Capture the cell that displays the provided text and extract its (x, y) central coordinate. 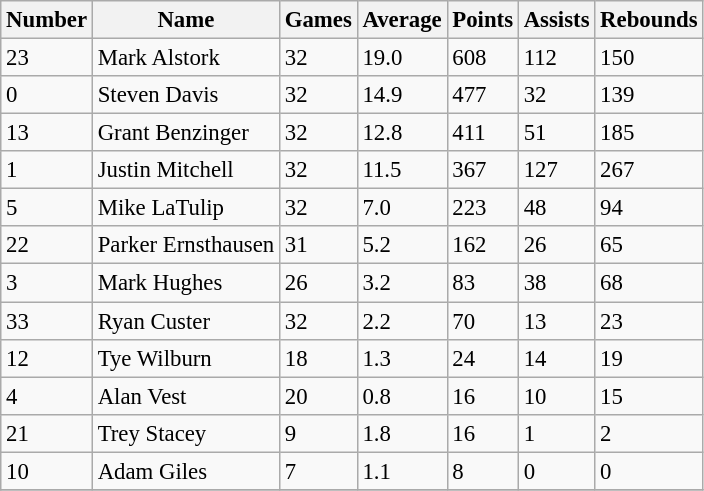
15 (649, 396)
24 (482, 358)
8 (482, 471)
Ryan Custer (186, 321)
367 (482, 170)
Trey Stacey (186, 433)
83 (482, 283)
33 (47, 321)
9 (318, 433)
150 (649, 58)
7 (318, 471)
3 (47, 283)
411 (482, 133)
68 (649, 283)
14 (556, 358)
223 (482, 208)
94 (649, 208)
Mark Alstork (186, 58)
20 (318, 396)
185 (649, 133)
14.9 (402, 95)
65 (649, 245)
Assists (556, 20)
19 (649, 358)
48 (556, 208)
Points (482, 20)
5 (47, 208)
22 (47, 245)
3.2 (402, 283)
1.8 (402, 433)
608 (482, 58)
0.8 (402, 396)
Mike LaTulip (186, 208)
Justin Mitchell (186, 170)
38 (556, 283)
Games (318, 20)
21 (47, 433)
4 (47, 396)
2.2 (402, 321)
Name (186, 20)
162 (482, 245)
19.0 (402, 58)
2 (649, 433)
18 (318, 358)
112 (556, 58)
Number (47, 20)
Mark Hughes (186, 283)
127 (556, 170)
Average (402, 20)
11.5 (402, 170)
Rebounds (649, 20)
31 (318, 245)
12.8 (402, 133)
12 (47, 358)
267 (649, 170)
Steven Davis (186, 95)
Tye Wilburn (186, 358)
1.3 (402, 358)
5.2 (402, 245)
Parker Ernsthausen (186, 245)
Alan Vest (186, 396)
70 (482, 321)
477 (482, 95)
7.0 (402, 208)
139 (649, 95)
Grant Benzinger (186, 133)
1.1 (402, 471)
Adam Giles (186, 471)
51 (556, 133)
